Detect which cell encompasses the target text, then output its (X, Y) center coordinate. 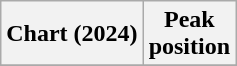
Peakposition (189, 34)
Chart (2024) (72, 34)
